Detect which cell encompasses the target text, then output its (X, Y) center coordinate. 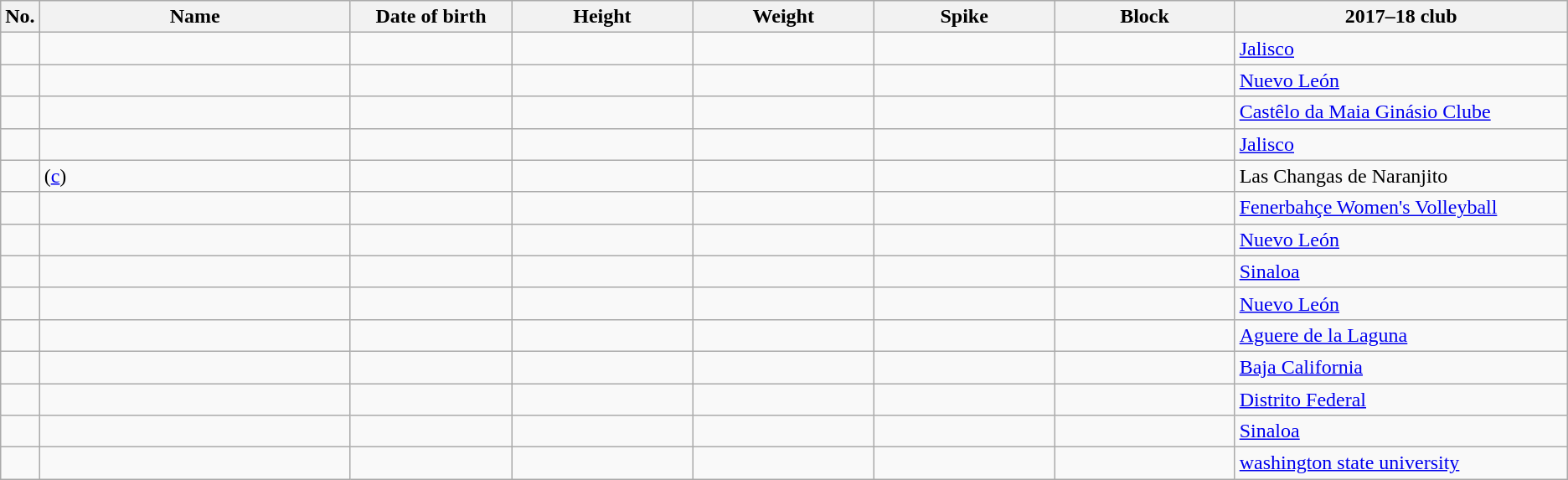
Weight (783, 17)
(c) (194, 176)
Las Changas de Naranjito (1400, 176)
2017–18 club (1400, 17)
No. (20, 17)
Castêlo da Maia Ginásio Clube (1400, 112)
Baja California (1400, 367)
Block (1144, 17)
Fenerbahçe Women's Volleyball (1400, 208)
Height (602, 17)
Date of birth (431, 17)
Aguere de la Laguna (1400, 335)
Name (194, 17)
Distrito Federal (1400, 400)
washington state university (1400, 463)
Spike (963, 17)
